Locate the cell with the specified text and output its (X, Y) center coordinate. 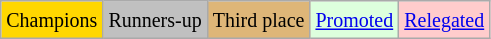
Runners-up (155, 20)
Relegated (444, 20)
Promoted (354, 20)
Champions (52, 20)
Third place (258, 20)
